Provide the (x, y) coordinate of the cell's center where the given text is located.  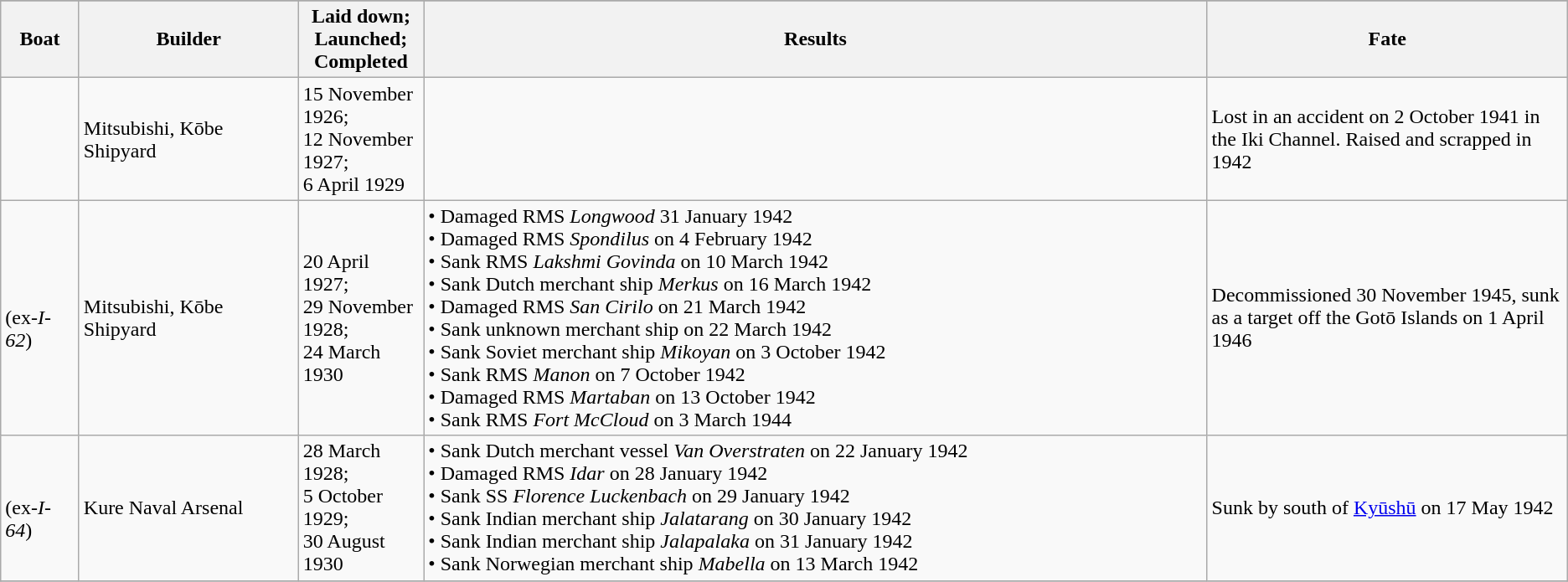
(ex-I-64) (40, 507)
Builder (188, 39)
Lost in an accident on 2 October 1941 in the Iki Channel. Raised and scrapped in 1942 (1387, 139)
Kure Naval Arsenal (188, 507)
Fate (1387, 39)
Decommissioned 30 November 1945, sunk as a target off the Gotō Islands on 1 April 1946 (1387, 318)
Results (816, 39)
Sunk by south of Kyūshū on 17 May 1942 (1387, 507)
(ex-I-62) (40, 318)
28 March 1928; 5 October 1929; 30 August 1930 (361, 507)
15 November 1926; 12 November 1927; 6 April 1929 (361, 139)
Laid down; Launched; Completed (361, 39)
Boat (40, 39)
20 April 1927; 29 November 1928; 24 March 1930 (361, 318)
